Capture the cell that displays the provided text and extract its [X, Y] central coordinate. 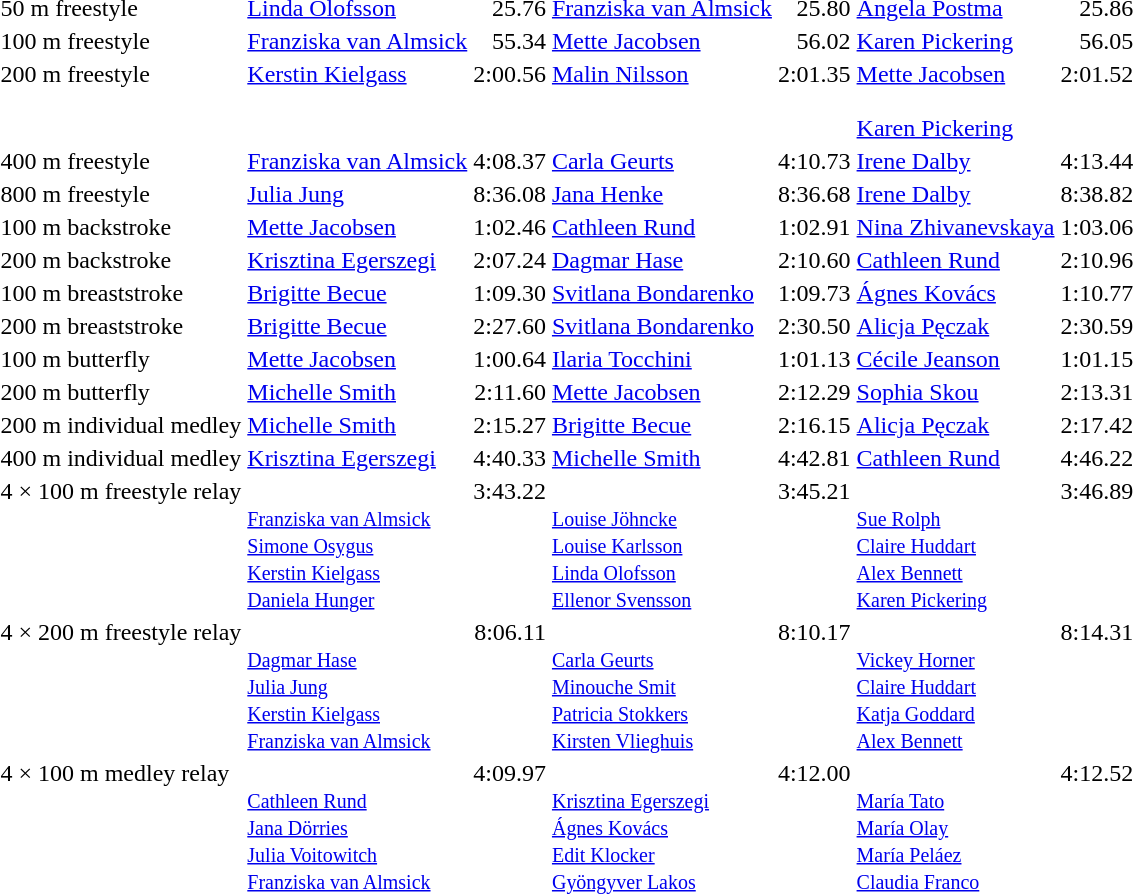
4:10.73 [814, 161]
1:02.46 [510, 227]
Nina Zhivanevskaya [956, 227]
Dagmar HaseJulia JungKerstin KielgassFranziska van Almsick [358, 686]
2:12.29 [814, 392]
2:11.60 [510, 392]
Vickey HornerClaire HuddartKatja GoddardAlex Bennett [956, 686]
Louise JöhnckeLouise KarlssonLinda OlofssonEllenor Svensson [662, 545]
2:15.27 [510, 425]
2:10.60 [814, 260]
8:10.17 [814, 686]
Julia Jung [358, 194]
Mette JacobsenKaren Pickering [956, 101]
4:40.33 [510, 458]
1:01.13 [814, 359]
56.02 [814, 41]
Jana Henke [662, 194]
Ágnes Kovács [956, 293]
Cécile Jeanson [956, 359]
1:09.73 [814, 293]
Malin Nilsson [662, 101]
Sophia Skou [956, 392]
8:36.68 [814, 194]
2:01.35 [814, 101]
Carla Geurts [662, 161]
8:06.11 [510, 686]
3:45.21 [814, 545]
2:07.24 [510, 260]
2:16.15 [814, 425]
2:00.56 [510, 101]
Dagmar Hase [662, 260]
4:08.37 [510, 161]
Franziska van AlmsickSimone OsygusKerstin KielgassDaniela Hunger [358, 545]
3:43.22 [510, 545]
2:27.60 [510, 326]
Sue RolphClaire HuddartAlex BennettKaren Pickering [956, 545]
1:02.91 [814, 227]
55.34 [510, 41]
1:09.30 [510, 293]
1:00.64 [510, 359]
4:42.81 [814, 458]
Ilaria Tocchini [662, 359]
8:36.08 [510, 194]
Carla GeurtsMinouche SmitPatricia StokkersKirsten Vlieghuis [662, 686]
Kerstin Kielgass [358, 101]
2:30.50 [814, 326]
Karen Pickering [956, 41]
